Detect which cell encompasses the target text, then output its [X, Y] center coordinate. 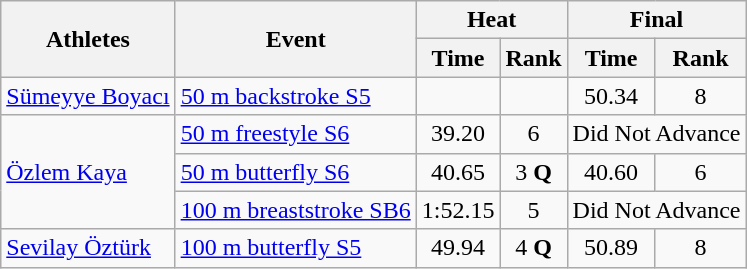
3 Q [534, 172]
Final [656, 20]
50 m backstroke S5 [296, 96]
Event [296, 39]
100 m butterfly S5 [296, 248]
49.94 [458, 248]
Sevilay Öztürk [88, 248]
50.89 [611, 248]
50 m butterfly S6 [296, 172]
Özlem Kaya [88, 172]
50.34 [611, 96]
4 Q [534, 248]
Sümeyye Boyacı [88, 96]
100 m breaststroke SB6 [296, 210]
40.65 [458, 172]
Heat [492, 20]
Athletes [88, 39]
50 m freestyle S6 [296, 134]
40.60 [611, 172]
1:52.15 [458, 210]
39.20 [458, 134]
5 [534, 210]
